Scan for the cell matching the given text and deliver its [x, y] coordinate at center. 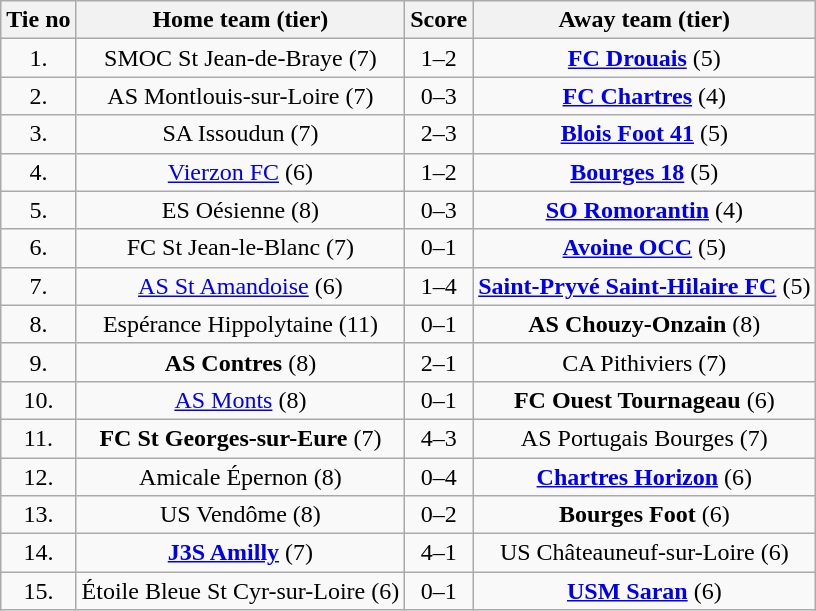
Espérance Hippolytaine (11) [240, 324]
FC St Georges-sur-Eure (7) [240, 438]
Score [439, 20]
AS Monts (8) [240, 400]
2. [38, 96]
7. [38, 286]
Tie no [38, 20]
Vierzon FC (6) [240, 172]
Amicale Épernon (8) [240, 477]
Away team (tier) [644, 20]
SMOC St Jean-de-Braye (7) [240, 58]
1–4 [439, 286]
8. [38, 324]
Bourges 18 (5) [644, 172]
5. [38, 210]
4–1 [439, 553]
AS Chouzy-Onzain (8) [644, 324]
SO Romorantin (4) [644, 210]
4–3 [439, 438]
3. [38, 134]
AS Montlouis-sur-Loire (7) [240, 96]
Blois Foot 41 (5) [644, 134]
Chartres Horizon (6) [644, 477]
9. [38, 362]
US Châteauneuf-sur-Loire (6) [644, 553]
15. [38, 591]
6. [38, 248]
0–2 [439, 515]
US Vendôme (8) [240, 515]
AS Contres (8) [240, 362]
12. [38, 477]
FC Chartres (4) [644, 96]
Étoile Bleue St Cyr-sur-Loire (6) [240, 591]
2–3 [439, 134]
FC St Jean-le-Blanc (7) [240, 248]
USM Saran (6) [644, 591]
Bourges Foot (6) [644, 515]
J3S Amilly (7) [240, 553]
ES Oésienne (8) [240, 210]
14. [38, 553]
FC Drouais (5) [644, 58]
Home team (tier) [240, 20]
11. [38, 438]
FC Ouest Tournageau (6) [644, 400]
Avoine OCC (5) [644, 248]
SA Issoudun (7) [240, 134]
10. [38, 400]
AS St Amandoise (6) [240, 286]
Saint-Pryvé Saint-Hilaire FC (5) [644, 286]
2–1 [439, 362]
13. [38, 515]
0–4 [439, 477]
CA Pithiviers (7) [644, 362]
4. [38, 172]
1. [38, 58]
AS Portugais Bourges (7) [644, 438]
